Return (x, y) of the center of cell containing provided text 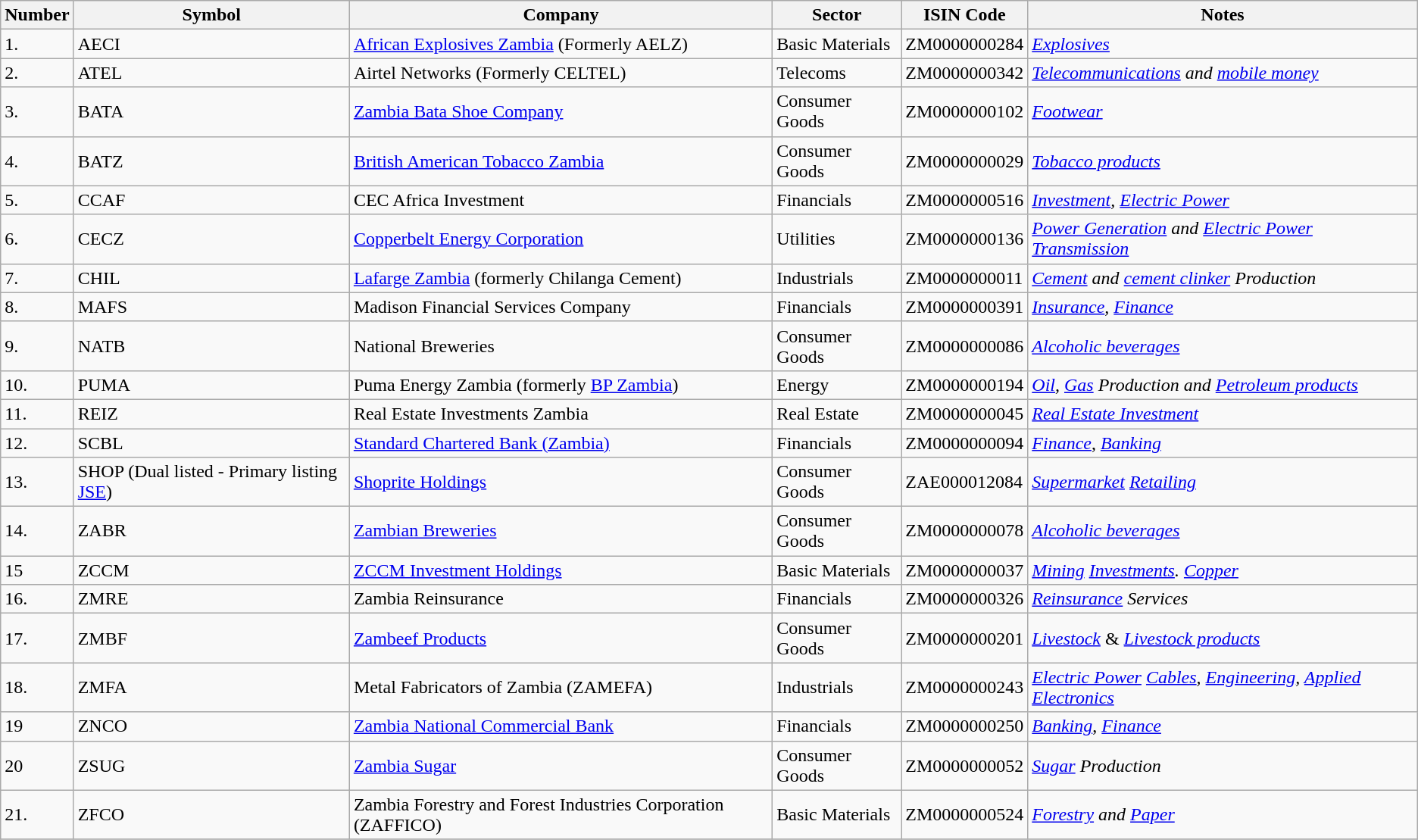
ZM0000000029 (965, 161)
ZCCM (211, 570)
ZAE000012084 (965, 482)
Footwear (1223, 112)
Forestry and Paper (1223, 815)
ZM0000000342 (965, 73)
CCAF (211, 200)
ISIN Code (965, 15)
Zambia Forestry and Forest Industries Corporation (ZAFFICO) (561, 815)
Madison Financial Services Company (561, 307)
Zambian Breweries (561, 532)
16. (37, 599)
Tobacco products (1223, 161)
ZM0000000136 (965, 239)
1. (37, 44)
ZM0000000094 (965, 443)
PUMA (211, 385)
ZABR (211, 532)
REIZ (211, 414)
ZFCO (211, 815)
Energy (837, 385)
10. (37, 385)
British American Tobacco Zambia (561, 161)
BATZ (211, 161)
Symbol (211, 15)
17. (37, 638)
National Breweries (561, 345)
Real Estate (837, 414)
ZM0000000243 (965, 688)
18. (37, 688)
Sector (837, 15)
Number (37, 15)
Real Estate Investment (1223, 414)
2. (37, 73)
Livestock & Livestock products (1223, 638)
ZM0000000052 (965, 765)
NATB (211, 345)
CEC Africa Investment (561, 200)
ZMFA (211, 688)
Company (561, 15)
ZM0000000037 (965, 570)
ZM0000000326 (965, 599)
Electric Power Cables, Engineering, Applied Electronics (1223, 688)
ZM0000000086 (965, 345)
13. (37, 482)
Puma Energy Zambia (formerly BP Zambia) (561, 385)
Airtel Networks (Formerly CELTEL) (561, 73)
ZCCM Investment Holdings (561, 570)
7. (37, 278)
Telecommunications and mobile money (1223, 73)
ZM0000000045 (965, 414)
ZM0000000284 (965, 44)
ZM0000000078 (965, 532)
20 (37, 765)
Reinsurance Services (1223, 599)
Cement and cement clinker Production (1223, 278)
Shoprite Holdings (561, 482)
Insurance, Finance (1223, 307)
ZMRE (211, 599)
11. (37, 414)
3. (37, 112)
Standard Chartered Bank (Zambia) (561, 443)
9. (37, 345)
AECI (211, 44)
SCBL (211, 443)
Telecoms (837, 73)
Real Estate Investments Zambia (561, 414)
CHIL (211, 278)
ZMBF (211, 638)
Lafarge Zambia (formerly Chilanga Cement) (561, 278)
19 (37, 726)
6. (37, 239)
ATEL (211, 73)
Zambia Bata Shoe Company (561, 112)
ZM0000000516 (965, 200)
Mining Investments. Copper (1223, 570)
BATA (211, 112)
Zambia Reinsurance (561, 599)
4. (37, 161)
Notes (1223, 15)
Zambia National Commercial Bank (561, 726)
Explosives (1223, 44)
ZM0000000194 (965, 385)
SHOP (Dual listed - Primary listing JSE) (211, 482)
ZM0000000524 (965, 815)
ZNCO (211, 726)
12. (37, 443)
5. (37, 200)
MAFS (211, 307)
21. (37, 815)
Zambeef Products (561, 638)
Sugar Production (1223, 765)
Zambia Sugar (561, 765)
Investment, Electric Power (1223, 200)
Utilities (837, 239)
ZM0000000391 (965, 307)
Power Generation and Electric Power Transmission (1223, 239)
CECZ (211, 239)
Finance, Banking (1223, 443)
Banking, Finance (1223, 726)
ZSUG (211, 765)
ZM0000000201 (965, 638)
Copperbelt Energy Corporation (561, 239)
8. (37, 307)
14. (37, 532)
Supermarket Retailing (1223, 482)
ZM0000000011 (965, 278)
African Explosives Zambia (Formerly AELZ) (561, 44)
Oil, Gas Production and Petroleum products (1223, 385)
15 (37, 570)
Metal Fabricators of Zambia (ZAMEFA) (561, 688)
ZM0000000102 (965, 112)
ZM0000000250 (965, 726)
